Capture the cell that displays the provided text and extract its [x, y] central coordinate. 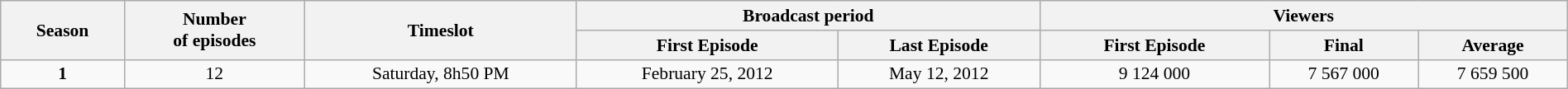
7 567 000 [1344, 74]
9 124 000 [1154, 74]
12 [214, 74]
Numberof episodes [214, 30]
1 [63, 74]
7 659 500 [1493, 74]
Final [1344, 45]
May 12, 2012 [939, 74]
Last Episode [939, 45]
Timeslot [440, 30]
Broadcast period [808, 16]
Average [1493, 45]
February 25, 2012 [707, 74]
Saturday, 8h50 PM [440, 74]
Season [63, 30]
Viewers [1303, 16]
